Capture the cell that displays the provided text and extract its [X, Y] central coordinate. 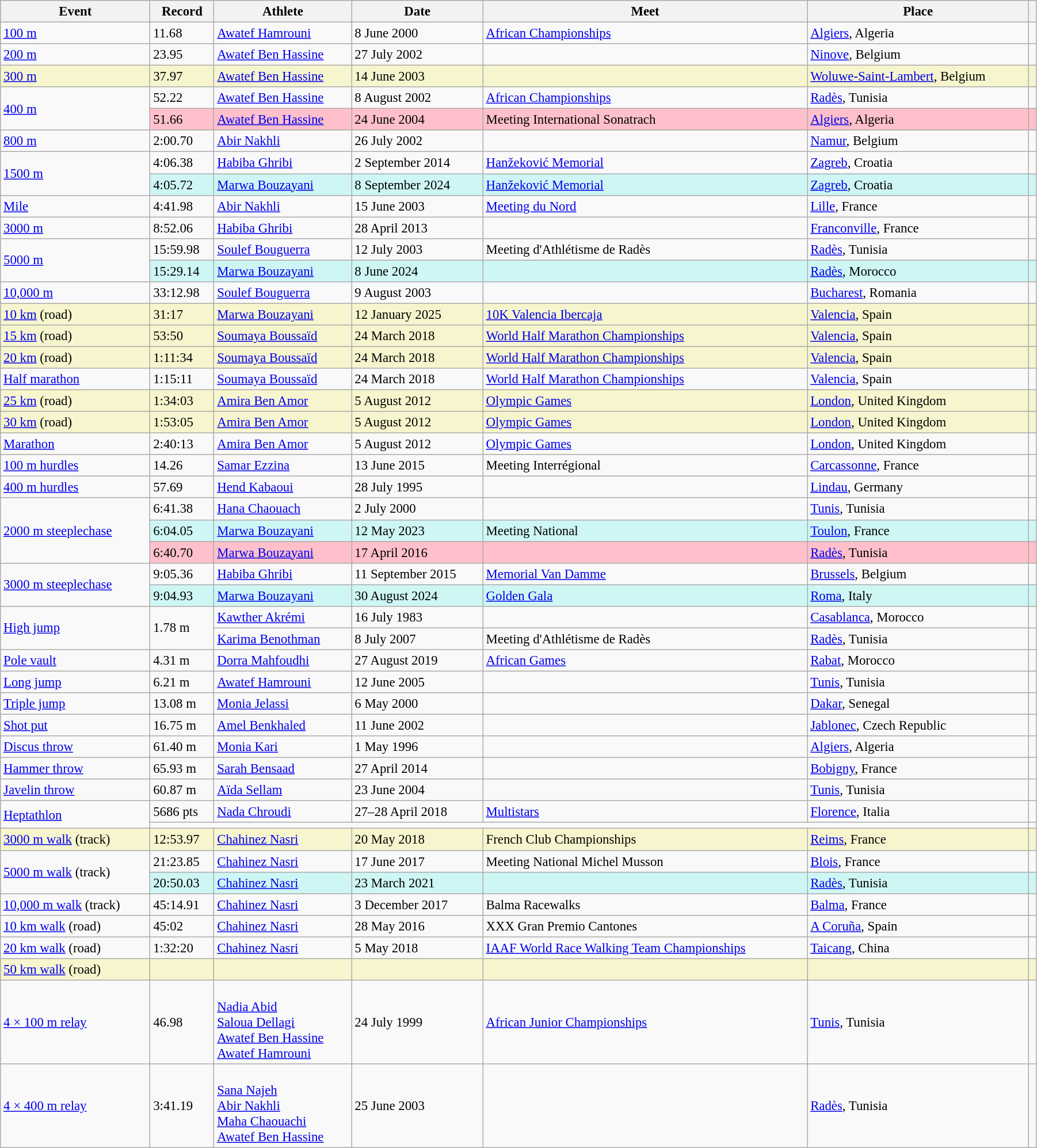
6.21 m [182, 682]
23 March 2021 [417, 883]
Radès, Morocco [918, 271]
Sana NajehAbir NakhliMaha ChaouachiAwatef Ben Hassine [283, 1106]
21:23.85 [182, 861]
14.26 [182, 466]
50 km walk (road) [75, 970]
Ninove, Belgium [918, 55]
800 m [75, 141]
13.08 m [182, 704]
10,000 m walk (track) [75, 905]
16.75 m [182, 726]
Marathon [75, 444]
1:32:20 [182, 948]
3:41.19 [182, 1106]
Balma, France [918, 905]
1:34:03 [182, 401]
Balma Racewalks [645, 905]
28 April 2013 [417, 228]
10K Valencia Ibercaja [645, 314]
25 June 2003 [417, 1106]
Mile [75, 206]
Monia Kari [283, 747]
8 June 2024 [417, 271]
6:40.70 [182, 552]
Franconville, France [918, 228]
17 April 2016 [417, 552]
16 July 1983 [417, 617]
Florence, Italia [918, 812]
Meeting du Nord [645, 206]
IAAF World Race Walking Team Championships [645, 948]
Meeting National [645, 531]
XXX Gran Premio Cantones [645, 926]
Brussels, Belgium [918, 574]
Meeting International Sonatrach [645, 120]
52.22 [182, 98]
46.98 [182, 1022]
25 km (road) [75, 401]
Lindau, Germany [918, 487]
Long jump [75, 682]
8 June 2000 [417, 33]
3000 m [75, 228]
15:29.14 [182, 271]
Memorial Van Damme [645, 574]
6:41.38 [182, 509]
Date [417, 12]
2000 m steeplechase [75, 531]
11 June 2002 [417, 726]
5000 m [75, 260]
African Junior Championships [645, 1022]
60.87 m [182, 790]
Roma, Italy [918, 596]
3000 m walk (track) [75, 840]
Woluwe-Saint-Lambert, Belgium [918, 77]
12 June 2005 [417, 682]
11 September 2015 [417, 574]
5686 pts [182, 812]
1:11:34 [182, 357]
53:50 [182, 336]
Dakar, Senegal [918, 704]
61.40 m [182, 747]
Javelin throw [75, 790]
13 June 2015 [417, 466]
27 April 2014 [417, 769]
4 × 100 m relay [75, 1022]
2:40:13 [182, 444]
Meeting National Michel Musson [645, 861]
Hammer throw [75, 769]
1500 m [75, 174]
Sarah Bensaad [283, 769]
Bobigny, France [918, 769]
Namur, Belgium [918, 141]
1:53:05 [182, 422]
24 July 1999 [417, 1022]
Hend Kabaoui [283, 487]
45:14.91 [182, 905]
4.31 m [182, 661]
Triple jump [75, 704]
10 km (road) [75, 314]
Amel Benkhaled [283, 726]
Karima Benothman [283, 639]
15 km (road) [75, 336]
300 m [75, 77]
65.93 m [182, 769]
20 km (road) [75, 357]
4:41.98 [182, 206]
400 m hurdles [75, 487]
Place [918, 12]
6 May 2000 [417, 704]
12 January 2025 [417, 314]
2:00.70 [182, 141]
Golden Gala [645, 596]
8 July 2007 [417, 639]
Hana Chaouach [283, 509]
Casablanca, Morocco [918, 617]
12 July 2003 [417, 249]
Half marathon [75, 379]
100 m [75, 33]
A Coruña, Spain [918, 926]
4:06.38 [182, 163]
4:05.72 [182, 185]
10,000 m [75, 293]
45:02 [182, 926]
30 km (road) [75, 422]
Reims, France [918, 840]
15 June 2003 [417, 206]
6:04.05 [182, 531]
8:52.06 [182, 228]
Monia Jelassi [283, 704]
30 August 2024 [417, 596]
2 September 2014 [417, 163]
33:12.98 [182, 293]
Shot put [75, 726]
17 June 2017 [417, 861]
23 June 2004 [417, 790]
Event [75, 12]
Blois, France [918, 861]
Multistars [645, 812]
14 June 2003 [417, 77]
23.95 [182, 55]
15:59.98 [182, 249]
51.66 [182, 120]
11.68 [182, 33]
27 July 2002 [417, 55]
9 August 2003 [417, 293]
12 May 2023 [417, 531]
Athlete [283, 12]
Lille, France [918, 206]
20:50.03 [182, 883]
57.69 [182, 487]
French Club Championships [645, 840]
37.97 [182, 77]
9:05.36 [182, 574]
Meeting Interrégional [645, 466]
3000 m steeplechase [75, 585]
Bucharest, Romania [918, 293]
31:17 [182, 314]
10 km walk (road) [75, 926]
Dorra Mahfoudhi [283, 661]
High jump [75, 628]
Rabat, Morocco [918, 661]
Nada Chroudi [283, 812]
5 May 2018 [417, 948]
Carcassonne, France [918, 466]
27 August 2019 [417, 661]
Record [182, 12]
Samar Ezzina [283, 466]
Meet [645, 12]
African Games [645, 661]
27–28 April 2018 [417, 812]
Aïda Sellam [283, 790]
Pole vault [75, 661]
8 August 2002 [417, 98]
2 July 2000 [417, 509]
Kawther Akrémi [283, 617]
26 July 2002 [417, 141]
1.78 m [182, 628]
1:15:11 [182, 379]
28 July 1995 [417, 487]
1 May 1996 [417, 747]
24 June 2004 [417, 120]
400 m [75, 108]
Jablonec, Czech Republic [918, 726]
100 m hurdles [75, 466]
Discus throw [75, 747]
Toulon, France [918, 531]
20 km walk (road) [75, 948]
Taicang, China [918, 948]
20 May 2018 [417, 840]
9:04.93 [182, 596]
8 September 2024 [417, 185]
12:53.97 [182, 840]
5000 m walk (track) [75, 872]
28 May 2016 [417, 926]
Nadia AbidSaloua DellagiAwatef Ben HassineAwatef Hamrouni [283, 1022]
4 × 400 m relay [75, 1106]
200 m [75, 55]
Heptathlon [75, 815]
3 December 2017 [417, 905]
